Determine the (X, Y) coordinate at the center of the cell enclosing the given text.  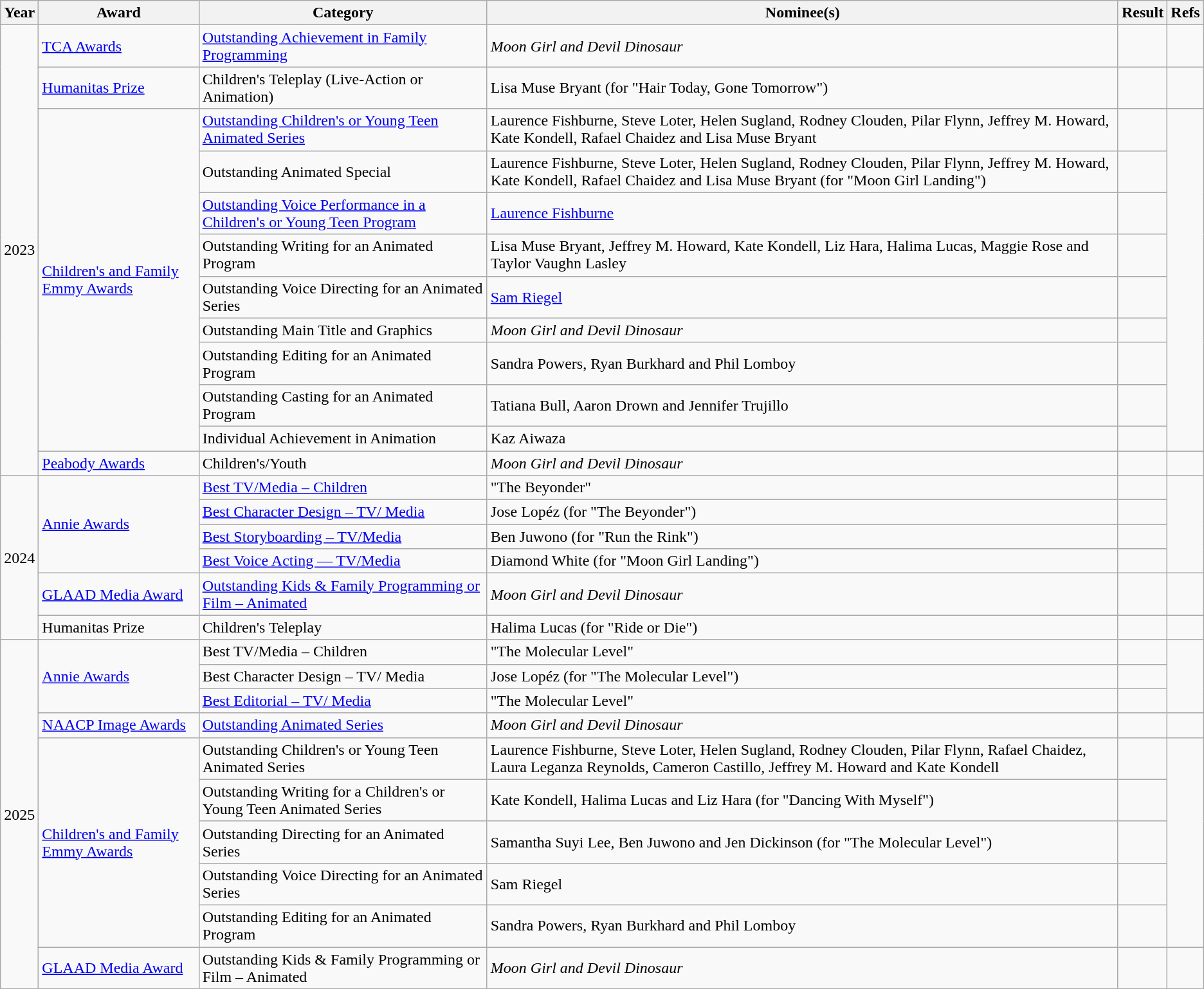
Outstanding Writing for an Animated Program (343, 255)
Jose Lopéz (for "The Molecular Level") (803, 676)
Year (19, 13)
Kaz Aiwaza (803, 438)
Tatiana Bull, Aaron Drown and Jennifer Trujillo (803, 405)
Children's/Youth (343, 463)
Refs (1185, 13)
Outstanding Main Title and Graphics (343, 330)
Outstanding Achievement in Family Programming (343, 46)
Outstanding Voice Performance in a Children's or Young Teen Program (343, 214)
Best Editorial – TV/ Media (343, 701)
Peabody Awards (118, 463)
Ben Juwono (for "Run the Rink") (803, 537)
Children's Teleplay (Live-Action or Animation) (343, 88)
Best Storyboarding – TV/Media (343, 537)
Lisa Muse Bryant (for "Hair Today, Gone Tomorrow") (803, 88)
Kate Kondell, Halima Lucas and Liz Hara (for "Dancing With Myself") (803, 800)
Samantha Suyi Lee, Ben Juwono and Jen Dickinson (for "The Molecular Level") (803, 842)
Lisa Muse Bryant, Jeffrey M. Howard, Kate Kondell, Liz Hara, Halima Lucas, Maggie Rose and Taylor Vaughn Lasley (803, 255)
Award (118, 13)
Outstanding Writing for a Children's or Young Teen Animated Series (343, 800)
Category (343, 13)
Outstanding Animated Special (343, 171)
Laurence Fishburne (803, 214)
2024 (19, 557)
Halima Lucas (for "Ride or Die") (803, 627)
Nominee(s) (803, 13)
2023 (19, 250)
"The Beyonder" (803, 488)
2025 (19, 815)
NAACP Image Awards (118, 725)
Outstanding Animated Series (343, 725)
Individual Achievement in Animation (343, 438)
Jose Lopéz (for "The Beyonder") (803, 512)
Best Voice Acting — TV/Media (343, 561)
Outstanding Directing for an Animated Series (343, 842)
Outstanding Casting for an Animated Program (343, 405)
TCA Awards (118, 46)
Children's Teleplay (343, 627)
Result (1142, 13)
Diamond White (for "Moon Girl Landing") (803, 561)
Laurence Fishburne, Steve Loter, Helen Sugland, Rodney Clouden, Pilar Flynn, Jeffrey M. Howard, Kate Kondell, Rafael Chaidez and Lisa Muse Bryant (803, 130)
